Find where the given text appears and provide that cell's center as [x, y] coordinate. 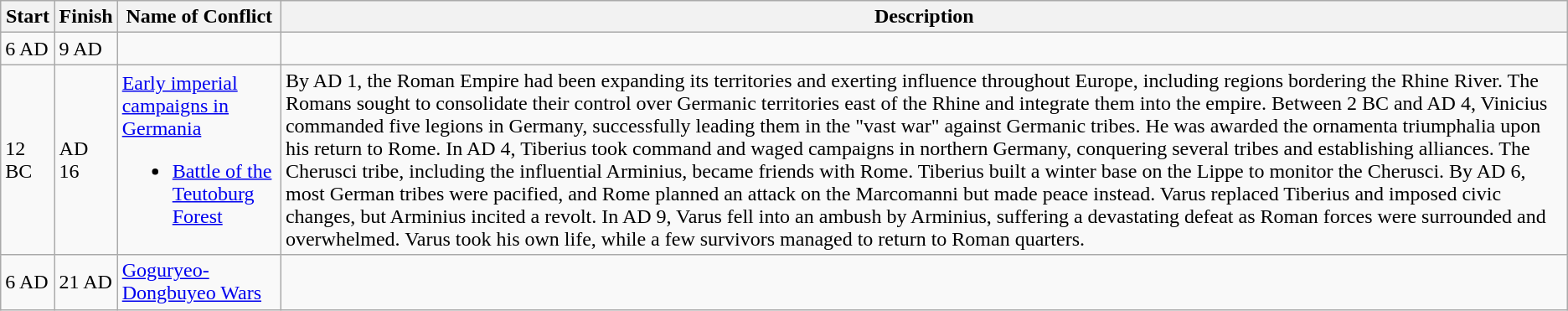
Name of Conflict [199, 17]
AD 16 [85, 159]
Description [924, 17]
9 AD [85, 49]
Early imperial campaigns in GermaniaBattle of the Teutoburg Forest [199, 159]
12 BC [28, 159]
21 AD [85, 282]
Finish [85, 17]
Start [28, 17]
Goguryeo-Dongbuyeo Wars [199, 282]
